From the cell containing the given text, extract its center point as [X, Y] coordinate. 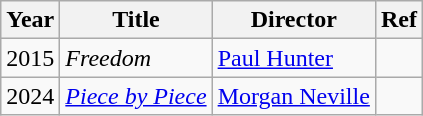
Freedom [136, 58]
2024 [30, 96]
Title [136, 20]
Piece by Piece [136, 96]
Morgan Neville [294, 96]
Director [294, 20]
Ref [398, 20]
2015 [30, 58]
Year [30, 20]
Paul Hunter [294, 58]
